Scan for the cell matching the given text and deliver its (x, y) coordinate at center. 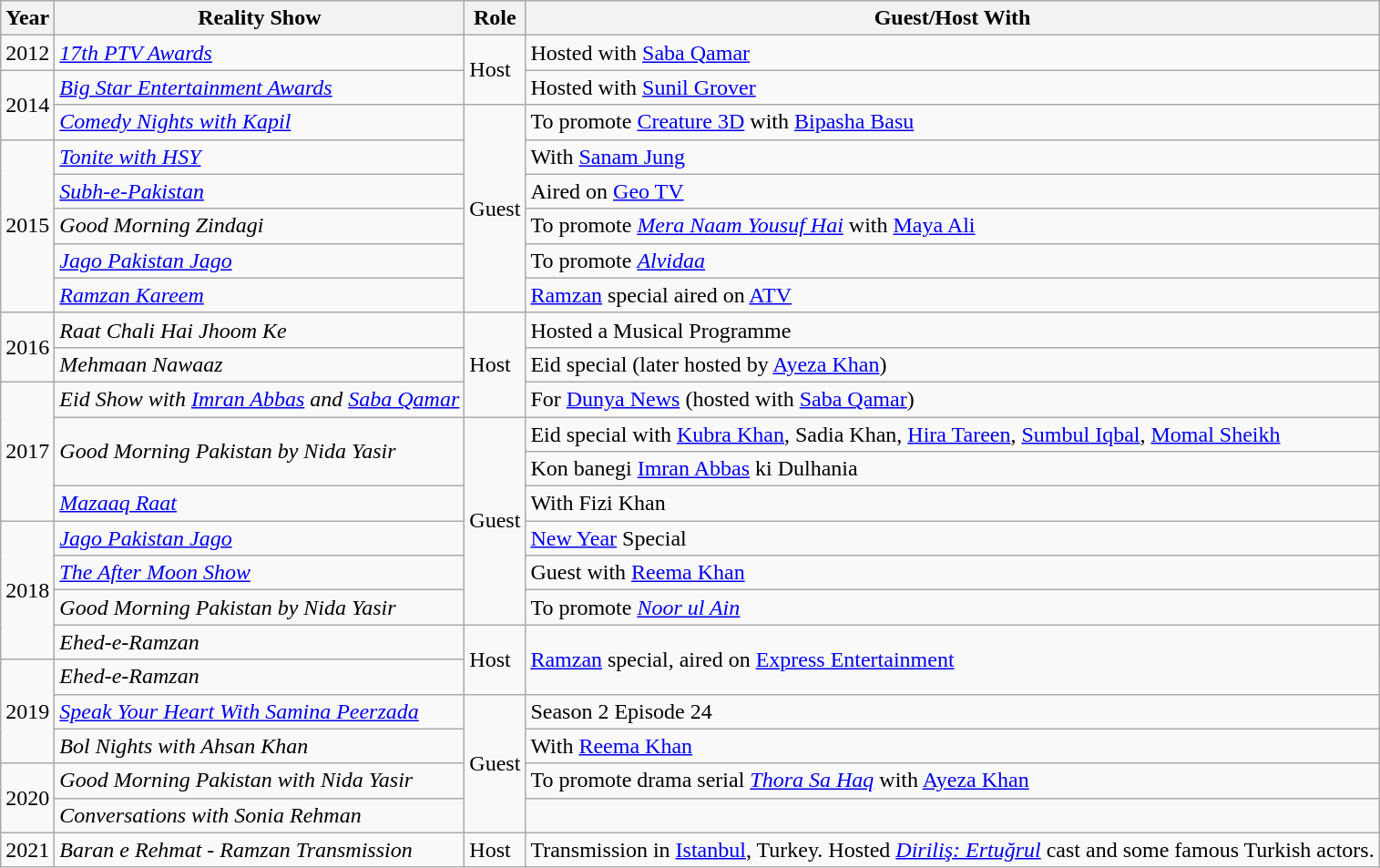
2018 (27, 590)
Ramzan Kareem (260, 295)
Eid special with Kubra Khan, Sadia Khan, Hira Tareen, Sumbul Iqbal, Momal Sheikh (953, 434)
Kon banegi Imran Abbas ki Dulhania (953, 469)
Year (27, 18)
Reality Show (260, 18)
Comedy Nights with Kapil (260, 122)
Hosted with Saba Qamar (953, 53)
Transmission in Istanbul, Turkey. Hosted Diriliş: Ertuğrul cast and some famous Turkish actors. (953, 850)
2016 (27, 347)
2012 (27, 53)
The After Moon Show (260, 573)
Mehmaan Nawaaz (260, 364)
Hosted a Musical Programme (953, 330)
Subh-e-Pakistan (260, 191)
Eid Show with Imran Abbas and Saba Qamar (260, 399)
17th PTV Awards (260, 53)
Good Morning Pakistan with Nida Yasir (260, 781)
Hosted with Sunil Grover (953, 87)
2015 (27, 226)
2020 (27, 798)
2021 (27, 850)
2019 (27, 711)
Baran e Rehmat - Ramzan Transmission (260, 850)
To promote Creature 3D with Bipasha Basu (953, 122)
Role (496, 18)
Mazaaq Raat (260, 504)
With Sanam Jung (953, 157)
To promote Alvidaa (953, 260)
Conversations with Sonia Rehman (260, 815)
Tonite with HSY (260, 157)
Eid special (later hosted by Ayeza Khan) (953, 364)
With Reema Khan (953, 746)
Good Morning Zindagi (260, 226)
Guest/Host With (953, 18)
Guest with Reema Khan (953, 573)
Aired on Geo TV (953, 191)
Big Star Entertainment Awards (260, 87)
Raat Chali Hai Jhoom Ke (260, 330)
To promote Noor ul Ain (953, 608)
2014 (27, 105)
To promote drama serial Thora Sa Haq with Ayeza Khan (953, 781)
2017 (27, 451)
For Dunya News (hosted with Saba Qamar) (953, 399)
Speak Your Heart With Samina Peerzada (260, 711)
Season 2 Episode 24 (953, 711)
With Fizi Khan (953, 504)
New Year Special (953, 538)
Ramzan special aired on ATV (953, 295)
Ramzan special, aired on Express Entertainment (953, 659)
Bol Nights with Ahsan Khan (260, 746)
To promote Mera Naam Yousuf Hai with Maya Ali (953, 226)
